Determine the [x, y] coordinate at the center of the cell enclosing the given text.  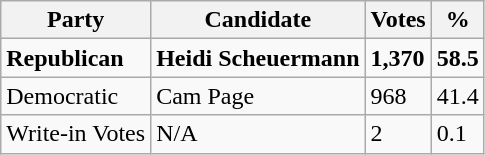
Votes [398, 20]
0.1 [458, 134]
2 [398, 134]
968 [398, 96]
Cam Page [258, 96]
Write-in Votes [76, 134]
Democratic [76, 96]
N/A [258, 134]
Party [76, 20]
41.4 [458, 96]
Republican [76, 58]
Heidi Scheuermann [258, 58]
% [458, 20]
1,370 [398, 58]
58.5 [458, 58]
Candidate [258, 20]
